From the cell containing the given text, extract its center point as (X, Y) coordinate. 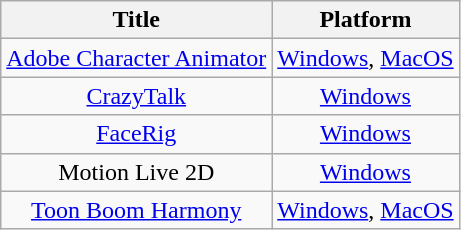
Toon Boom Harmony (136, 210)
CrazyTalk (136, 96)
Adobe Character Animator (136, 58)
Motion Live 2D (136, 172)
FaceRig (136, 134)
Title (136, 20)
Platform (366, 20)
